From the cell containing the given text, extract its center point as [x, y] coordinate. 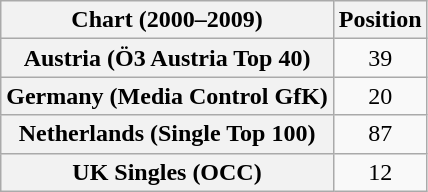
Chart (2000–2009) [168, 20]
Austria (Ö3 Austria Top 40) [168, 58]
12 [380, 172]
Netherlands (Single Top 100) [168, 134]
39 [380, 58]
87 [380, 134]
20 [380, 96]
Position [380, 20]
Germany (Media Control GfK) [168, 96]
UK Singles (OCC) [168, 172]
